Determine the [x, y] coordinate at the center of the cell enclosing the given text.  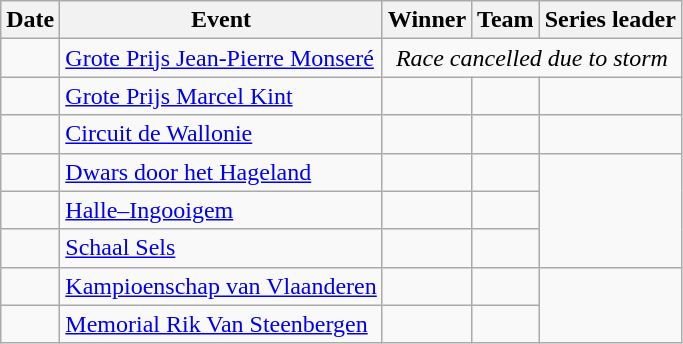
Circuit de Wallonie [221, 134]
Grote Prijs Marcel Kint [221, 96]
Kampioenschap van Vlaanderen [221, 286]
Winner [426, 20]
Event [221, 20]
Date [30, 20]
Grote Prijs Jean-Pierre Monseré [221, 58]
Memorial Rik Van Steenbergen [221, 324]
Dwars door het Hageland [221, 172]
Halle–Ingooigem [221, 210]
Race cancelled due to storm [532, 58]
Schaal Sels [221, 248]
Team [506, 20]
Series leader [610, 20]
